Return (x, y) of the center of cell containing provided text 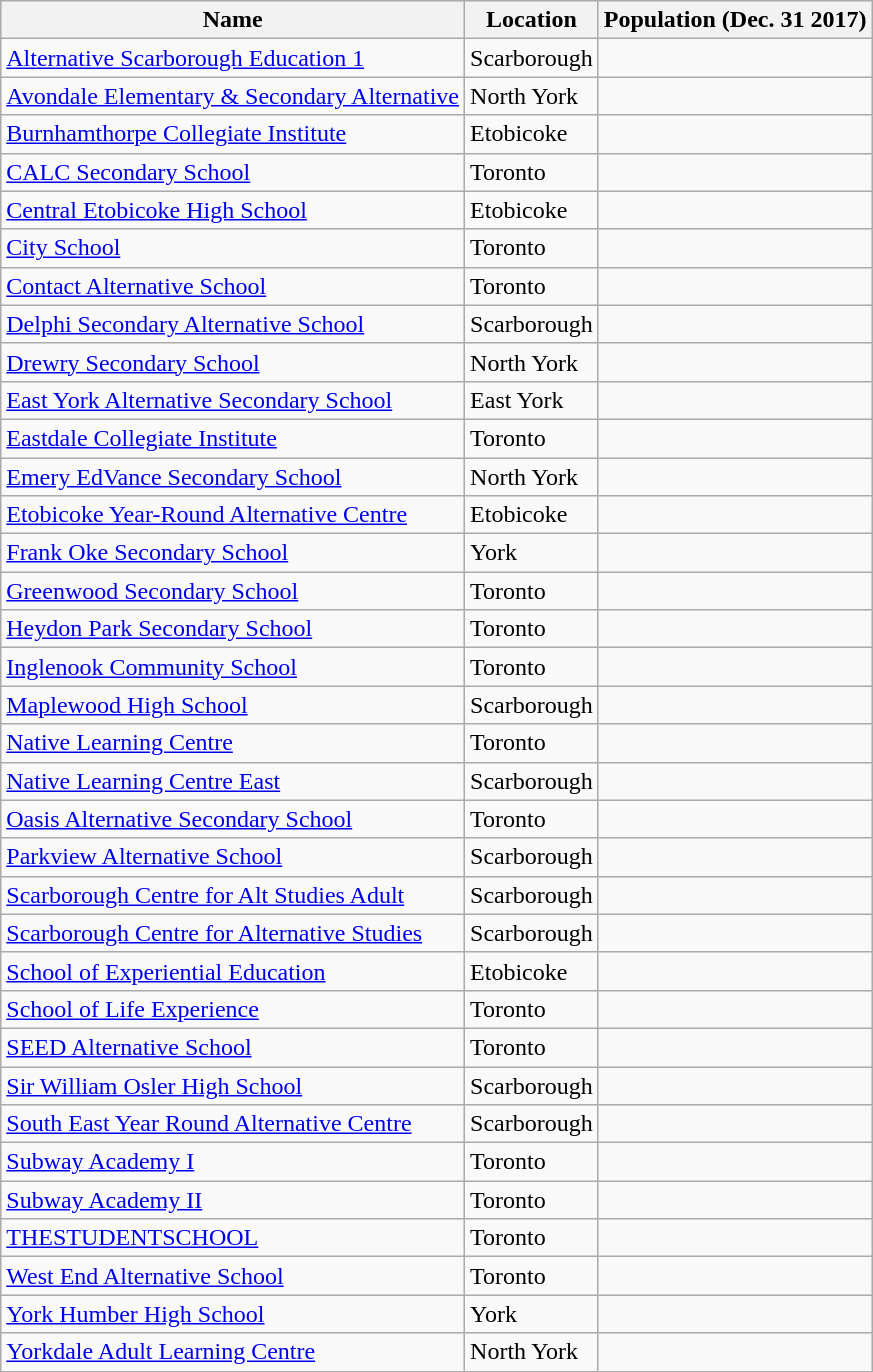
Population (Dec. 31 2017) (735, 20)
School of Life Experience (233, 1009)
Eastdale Collegiate Institute (233, 438)
Name (233, 20)
Parkview Alternative School (233, 857)
CALC Secondary School (233, 172)
THESTUDENTSCHOOL (233, 1238)
Delphi Secondary Alternative School (233, 324)
Avondale Elementary & Secondary Alternative (233, 96)
Burnhamthorpe Collegiate Institute (233, 134)
Frank Oke Secondary School (233, 553)
East York Alternative Secondary School (233, 400)
Scarborough Centre for Alt Studies Adult (233, 895)
Drewry Secondary School (233, 362)
York Humber High School (233, 1314)
Yorkdale Adult Learning Centre (233, 1352)
Heydon Park Secondary School (233, 629)
Native Learning Centre (233, 743)
East York (532, 400)
Alternative Scarborough Education 1 (233, 58)
Greenwood Secondary School (233, 591)
School of Experiential Education (233, 971)
West End Alternative School (233, 1276)
South East Year Round Alternative Centre (233, 1124)
Etobicoke Year-Round Alternative Centre (233, 515)
Inglenook Community School (233, 667)
Native Learning Centre East (233, 781)
Subway Academy II (233, 1200)
Sir William Osler High School (233, 1085)
SEED Alternative School (233, 1047)
Emery EdVance Secondary School (233, 477)
Oasis Alternative Secondary School (233, 819)
Maplewood High School (233, 705)
Scarborough Centre for Alternative Studies (233, 933)
Contact Alternative School (233, 286)
Subway Academy I (233, 1162)
City School (233, 248)
Location (532, 20)
Central Etobicoke High School (233, 210)
